Detect which cell encompasses the target text, then output its (x, y) center coordinate. 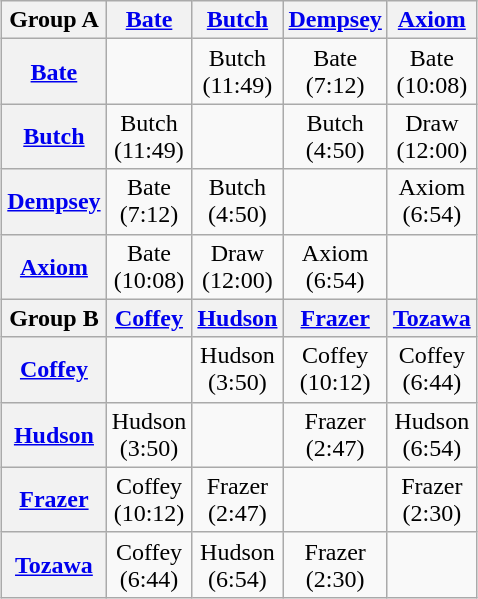
Group A (54, 20)
Group B (54, 318)
